Return [x, y] of the center of cell containing provided text 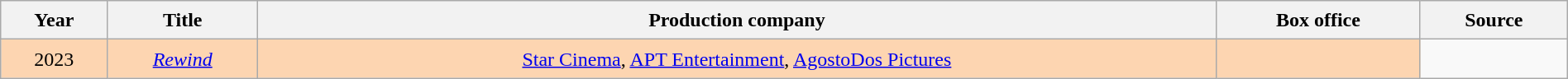
Box office [1318, 20]
Title [183, 20]
Production company [738, 20]
2023 [55, 59]
Source [1494, 20]
Rewind [183, 59]
Year [55, 20]
Star Cinema, APT Entertainment, AgostoDos Pictures [738, 59]
